For the text-containing cell, return its midpoint in (x, y) coordinate format. 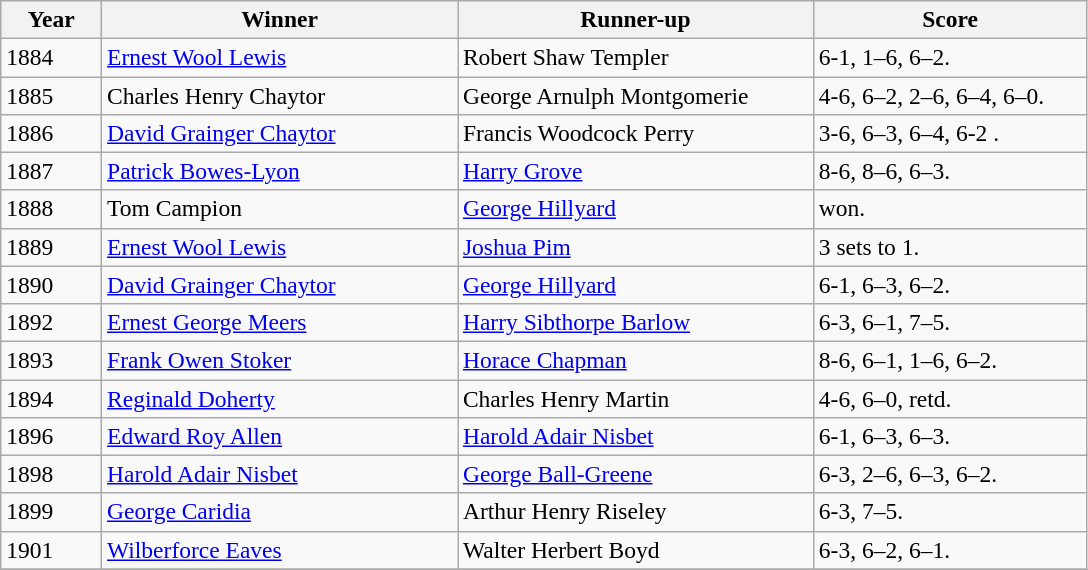
Runner-up (636, 19)
1892 (52, 322)
8-6, 6–1, 1–6, 6–2. (950, 360)
Charles Henry Martin (636, 398)
Score (950, 19)
1888 (52, 209)
1887 (52, 171)
Reginald Doherty (280, 398)
Edward Roy Allen (280, 436)
Patrick Bowes-Lyon (280, 171)
George Caridia (280, 512)
3-6, 6–3, 6–4, 6-2 . (950, 133)
Walter Herbert Boyd (636, 550)
Arthur Henry Riseley (636, 512)
6-1, 6–3, 6–2. (950, 285)
3 sets to 1. (950, 247)
Year (52, 19)
1889 (52, 247)
6-3, 2–6, 6–3, 6–2. (950, 474)
1894 (52, 398)
Joshua Pim (636, 247)
1896 (52, 436)
6-3, 6–2, 6–1. (950, 550)
6-1, 1–6, 6–2. (950, 57)
8-6, 8–6, 6–3. (950, 171)
Harry Sibthorpe Barlow (636, 322)
Ernest George Meers (280, 322)
George Arnulph Montgomerie (636, 95)
Horace Chapman (636, 360)
Harry Grove (636, 171)
Francis Woodcock Perry (636, 133)
Charles Henry Chaytor (280, 95)
Wilberforce Eaves (280, 550)
1901 (52, 550)
1885 (52, 95)
Frank Owen Stoker (280, 360)
1884 (52, 57)
1886 (52, 133)
4-6, 6–2, 2–6, 6–4, 6–0. (950, 95)
4-6, 6–0, retd. (950, 398)
1898 (52, 474)
1890 (52, 285)
Robert Shaw Templer (636, 57)
Tom Campion (280, 209)
1893 (52, 360)
George Ball-Greene (636, 474)
6-3, 7–5. (950, 512)
1899 (52, 512)
Winner (280, 19)
won. (950, 209)
6-3, 6–1, 7–5. (950, 322)
6-1, 6–3, 6–3. (950, 436)
